Determine the (x, y) coordinate at the center of the cell enclosing the given text.  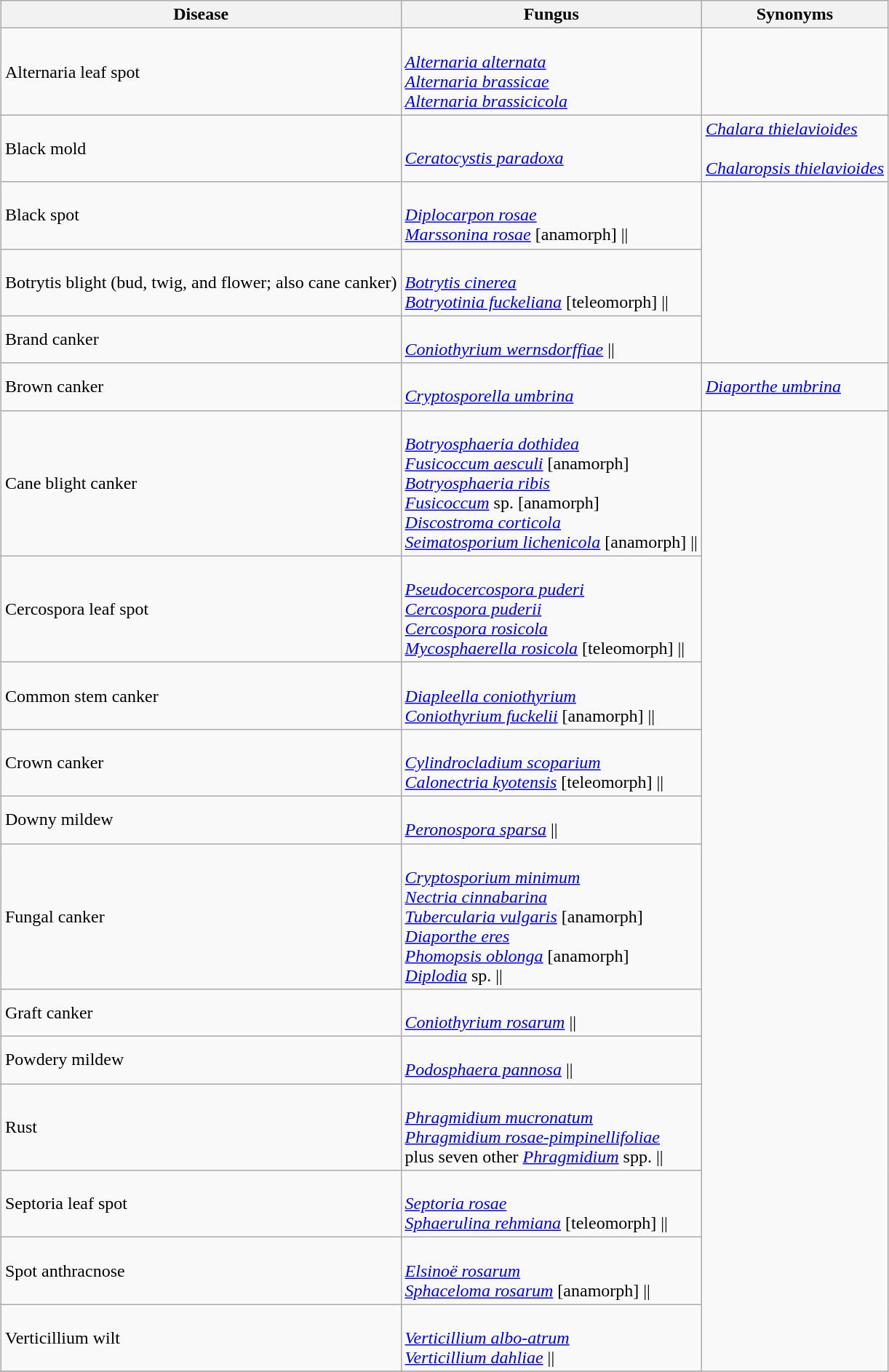
Synonyms (794, 15)
Black spot (201, 215)
Spot anthracnose (201, 1271)
Elsinoë rosarum Sphaceloma rosarum [anamorph] || (551, 1271)
Disease (201, 15)
Powdery mildew (201, 1061)
Coniothyrium rosarum || (551, 1013)
Cercospora leaf spot (201, 609)
Botrytis blight (bud, twig, and flower; also cane canker) (201, 282)
Botrytis cinerea Botryotinia fuckeliana [teleomorph] || (551, 282)
Diapleella coniothyrium Coniothyrium fuckelii [anamorph] || (551, 695)
Downy mildew (201, 819)
Crown canker (201, 762)
Brown canker (201, 387)
Cryptosporella umbrina (551, 387)
Fungus (551, 15)
Septoria leaf spot (201, 1204)
Diaporthe umbrina (794, 387)
Verticillium wilt (201, 1338)
Alternaria alternata Alternaria brassicae Alternaria brassicicola (551, 71)
Coniothyrium wernsdorffiae || (551, 339)
Rust (201, 1128)
Cylindrocladium scoparium Calonectria kyotensis [teleomorph] || (551, 762)
Phragmidium mucronatum Phragmidium rosae-pimpinellifoliae plus seven other Phragmidium spp. || (551, 1128)
Alternaria leaf spot (201, 71)
Ceratocystis paradoxa (551, 148)
Podosphaera pannosa || (551, 1061)
Pseudocercospora puderi Cercospora puderii Cercospora rosicola Mycosphaerella rosicola [teleomorph] || (551, 609)
Black mold (201, 148)
Graft canker (201, 1013)
Common stem canker (201, 695)
Cane blight canker (201, 483)
Brand canker (201, 339)
Cryptosporium minimum Nectria cinnabarina Tubercularia vulgaris [anamorph] Diaporthe eres Phomopsis oblonga [anamorph] Diplodia sp. || (551, 917)
Diplocarpon rosae Marssonina rosae [anamorph] || (551, 215)
Chalara thielavioides Chalaropsis thielavioides (794, 148)
Septoria rosae Sphaerulina rehmiana [teleomorph] || (551, 1204)
Fungal canker (201, 917)
Verticillium albo-atrum Verticillium dahliae || (551, 1338)
Peronospora sparsa || (551, 819)
